Provide the [X, Y] coordinate of the cell's center where the given text is located.  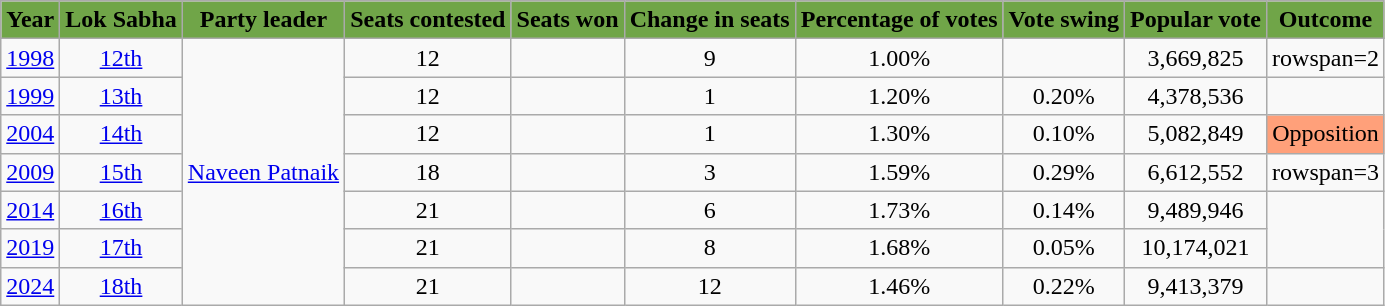
1.00% [899, 58]
9 [710, 58]
1.73% [899, 210]
Seats won [568, 20]
Change in seats [710, 20]
2014 [30, 210]
Naveen Patnaik [263, 172]
1.20% [899, 96]
3 [710, 172]
2019 [30, 248]
1.46% [899, 286]
Vote swing [1064, 20]
1999 [30, 96]
0.20% [1064, 96]
Opposition [1326, 134]
0.14% [1064, 210]
0.05% [1064, 248]
4,378,536 [1196, 96]
15th [121, 172]
1.59% [899, 172]
Year [30, 20]
9,489,946 [1196, 210]
Popular vote [1196, 20]
17th [121, 248]
rowspan=3 [1326, 172]
14th [121, 134]
1.30% [899, 134]
6,612,552 [1196, 172]
Seats contested [428, 20]
0.29% [1064, 172]
rowspan=2 [1326, 58]
5,082,849 [1196, 134]
2004 [30, 134]
Lok Sabha [121, 20]
6 [710, 210]
16th [121, 210]
12th [121, 58]
8 [710, 248]
Percentage of votes [899, 20]
1998 [30, 58]
18th [121, 286]
18 [428, 172]
2009 [30, 172]
0.10% [1064, 134]
10,174,021 [1196, 248]
0.22% [1064, 286]
2024 [30, 286]
Party leader [263, 20]
9,413,379 [1196, 286]
1.68% [899, 248]
3,669,825 [1196, 58]
Outcome [1326, 20]
13th [121, 96]
